Scan for the cell matching the given text and deliver its [x, y] coordinate at center. 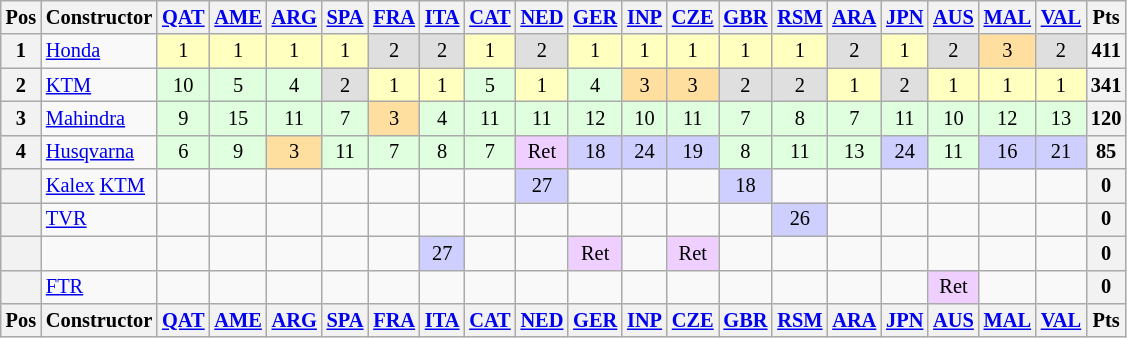
TVR [99, 219]
KTM [99, 85]
Mahindra [99, 118]
411 [1106, 51]
21 [1061, 152]
19 [693, 152]
FTR [99, 287]
85 [1106, 152]
Kalex KTM [99, 186]
Honda [99, 51]
Husqvarna [99, 152]
16 [1008, 152]
120 [1106, 118]
341 [1106, 85]
6 [183, 152]
15 [238, 118]
26 [800, 219]
